Search for the cell housing the specified text and yield its [x, y] center coordinate. 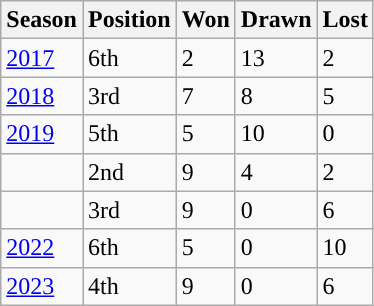
13 [276, 58]
2022 [42, 248]
8 [276, 96]
4th [129, 286]
Drawn [276, 20]
5th [129, 134]
Won [206, 20]
Lost [345, 20]
Position [129, 20]
2019 [42, 134]
2017 [42, 58]
Season [42, 20]
2023 [42, 286]
2018 [42, 96]
2nd [129, 172]
4 [276, 172]
7 [206, 96]
